Return (X, Y) of the center of cell containing provided text 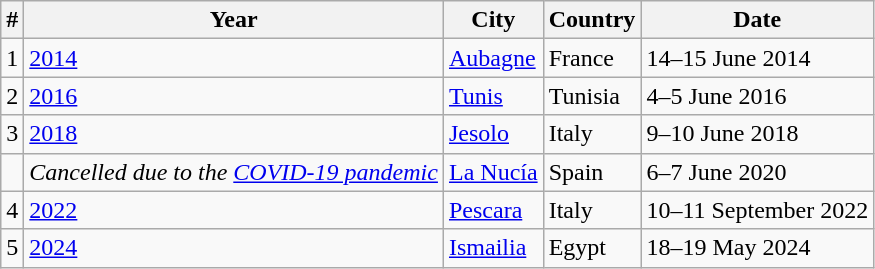
6–7 June 2020 (758, 172)
2022 (234, 210)
Tunisia (592, 96)
10–11 September 2022 (758, 210)
Country (592, 20)
Year (234, 20)
Tunis (493, 96)
2014 (234, 58)
1 (12, 58)
Date (758, 20)
City (493, 20)
Pescara (493, 210)
2024 (234, 248)
9–10 June 2018 (758, 134)
5 (12, 248)
France (592, 58)
14–15 June 2014 (758, 58)
Spain (592, 172)
Aubagne (493, 58)
4 (12, 210)
2016 (234, 96)
4–5 June 2016 (758, 96)
Egypt (592, 248)
2018 (234, 134)
Cancelled due to the COVID-19 pandemic (234, 172)
2 (12, 96)
18–19 May 2024 (758, 248)
3 (12, 134)
Ismailia (493, 248)
# (12, 20)
Jesolo (493, 134)
La Nucía (493, 172)
